Capture the cell that displays the provided text and extract its (x, y) central coordinate. 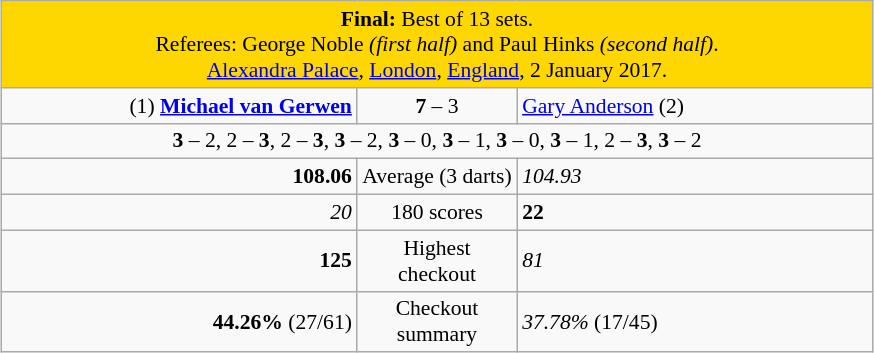
3 – 2, 2 – 3, 2 – 3, 3 – 2, 3 – 0, 3 – 1, 3 – 0, 3 – 1, 2 – 3, 3 – 2 (437, 141)
Average (3 darts) (437, 177)
81 (694, 260)
Highest checkout (437, 260)
180 scores (437, 213)
Final: Best of 13 sets. Referees: George Noble (first half) and Paul Hinks (second half).Alexandra Palace, London, England, 2 January 2017. (437, 44)
(1) Michael van Gerwen (180, 106)
108.06 (180, 177)
22 (694, 213)
7 – 3 (437, 106)
125 (180, 260)
20 (180, 213)
44.26% (27/61) (180, 322)
Gary Anderson (2) (694, 106)
Checkout summary (437, 322)
104.93 (694, 177)
37.78% (17/45) (694, 322)
